For the text-containing cell, return its midpoint in (x, y) coordinate format. 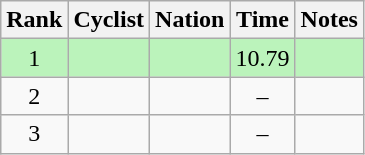
Nation (190, 20)
1 (34, 58)
3 (34, 134)
Time (262, 20)
Cyclist (109, 20)
Rank (34, 20)
Notes (329, 20)
2 (34, 96)
10.79 (262, 58)
